Identify which cell holds the provided text, then report its (x, y) central coordinate. 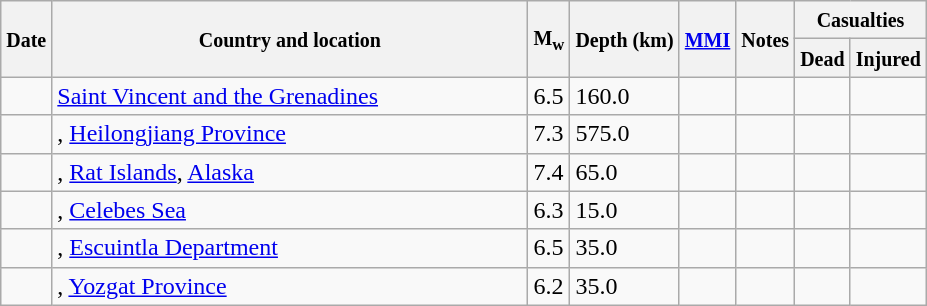
MMI (708, 39)
7.3 (549, 134)
160.0 (624, 96)
, Yozgat Province (290, 286)
Depth (km) (624, 39)
, Heilongjiang Province (290, 134)
7.4 (549, 172)
6.3 (549, 210)
Casualties (861, 20)
575.0 (624, 134)
Dead (823, 58)
15.0 (624, 210)
Mw (549, 39)
, Escuintla Department (290, 248)
, Celebes Sea (290, 210)
Date (26, 39)
, Rat Islands, Alaska (290, 172)
6.2 (549, 286)
Country and location (290, 39)
Injured (888, 58)
Saint Vincent and the Grenadines (290, 96)
Notes (766, 39)
65.0 (624, 172)
